Search for the cell housing the specified text and yield its (X, Y) center coordinate. 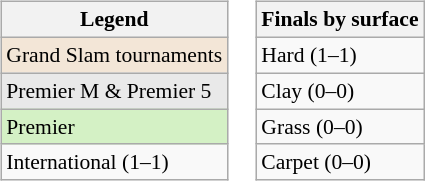
Premier M & Premier 5 (114, 91)
Premier (114, 127)
Clay (0–0) (340, 91)
International (1–1) (114, 162)
Hard (1–1) (340, 55)
Legend (114, 20)
Grand Slam tournaments (114, 55)
Grass (0–0) (340, 127)
Finals by surface (340, 20)
Carpet (0–0) (340, 162)
